Detect which cell encompasses the target text, then output its [x, y] center coordinate. 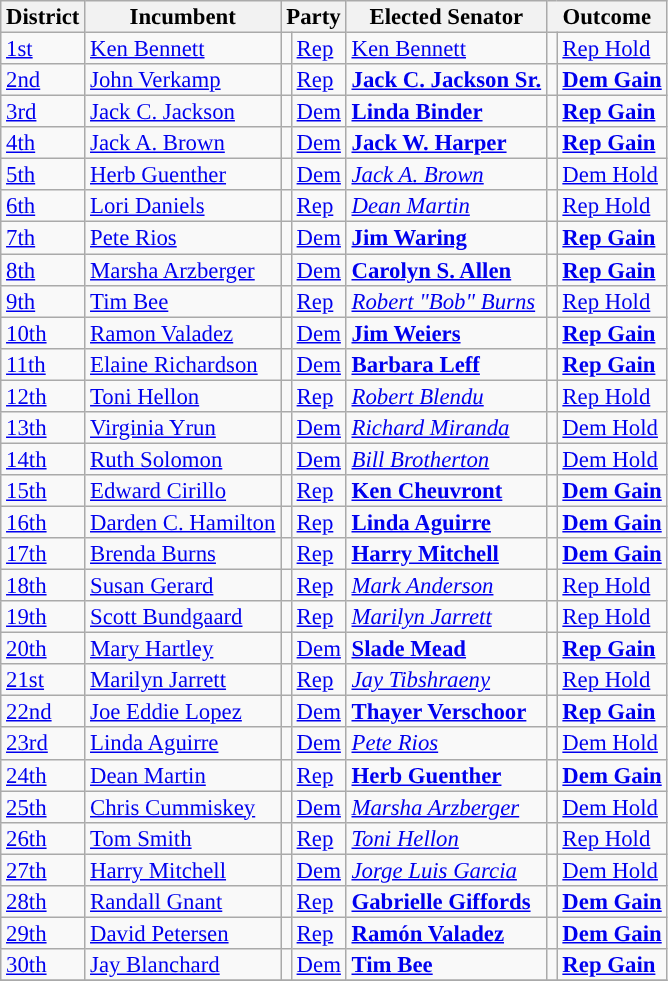
Susan Gerard [183, 586]
25th [43, 807]
Carolyn S. Allen [446, 270]
Jim Weiers [446, 333]
John Verkamp [183, 80]
14th [43, 459]
Robert Blendu [446, 396]
Ramón Valadez [446, 933]
Jorge Luis Garcia [446, 870]
Ruth Solomon [183, 459]
23rd [43, 744]
8th [43, 270]
2nd [43, 80]
Party [314, 17]
Virginia Yrun [183, 428]
29th [43, 933]
10th [43, 333]
Joe Eddie Lopez [183, 712]
Thayer Verschoor [446, 712]
28th [43, 902]
District [43, 17]
Jim Waring [446, 238]
19th [43, 617]
Jack C. Jackson Sr. [446, 80]
David Petersen [183, 933]
11th [43, 364]
13th [43, 428]
Jack W. Harper [446, 143]
Bill Brotherton [446, 459]
Linda Binder [446, 112]
3rd [43, 112]
26th [43, 838]
Edward Cirillo [183, 491]
6th [43, 206]
4th [43, 143]
Jay Blanchard [183, 965]
1st [43, 49]
5th [43, 175]
Tom Smith [183, 838]
Jay Tibshraeny [446, 680]
12th [43, 396]
Robert "Bob" Burns [446, 301]
21st [43, 680]
Scott Bundgaard [183, 617]
Randall Gnant [183, 902]
Elaine Richardson [183, 364]
Lori Daniels [183, 206]
Gabrielle Giffords [446, 902]
Jack C. Jackson [183, 112]
9th [43, 301]
16th [43, 522]
20th [43, 649]
Chris Cummiskey [183, 807]
Ramon Valadez [183, 333]
Barbara Leff [446, 364]
Outcome [606, 17]
Ken Cheuvront [446, 491]
24th [43, 775]
30th [43, 965]
Darden C. Hamilton [183, 522]
7th [43, 238]
Brenda Burns [183, 554]
Slade Mead [446, 649]
Richard Miranda [446, 428]
22nd [43, 712]
27th [43, 870]
Incumbent [183, 17]
15th [43, 491]
18th [43, 586]
17th [43, 554]
Elected Senator [446, 17]
Mark Anderson [446, 586]
Mary Hartley [183, 649]
